Scan for the cell matching the given text and deliver its [X, Y] coordinate at center. 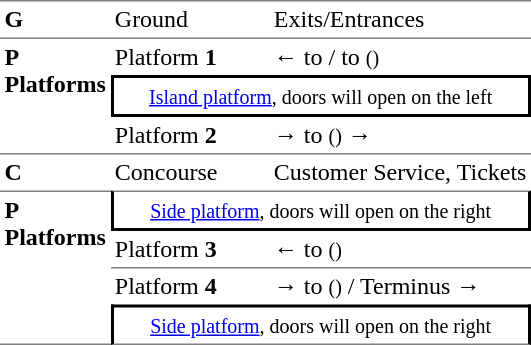
Platform 4 [190, 286]
← to () [400, 250]
Platform 3 [190, 250]
Customer Service, Tickets [400, 172]
Concourse [190, 172]
G [55, 20]
→ to () → [400, 135]
Exits/Entrances [400, 20]
→ to () / Terminus → [400, 286]
Island platform, doors will open on the left [320, 96]
Ground [190, 20]
← to / to () [400, 57]
C [55, 172]
Platform 1 [190, 57]
Platform 2 [190, 135]
